Return the (x, y) coordinate for the center point of the cell that contains the specified text.  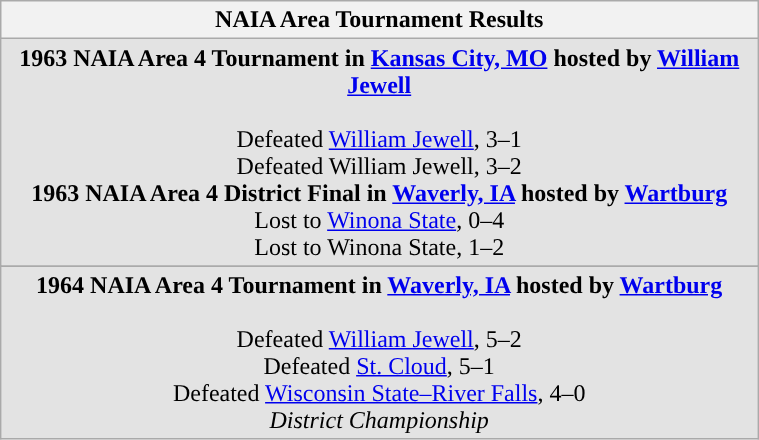
NAIA Area Tournament Results (380, 20)
